Pinpoint the cell where the given text exists, returning its (x, y) midpoint coordinate. 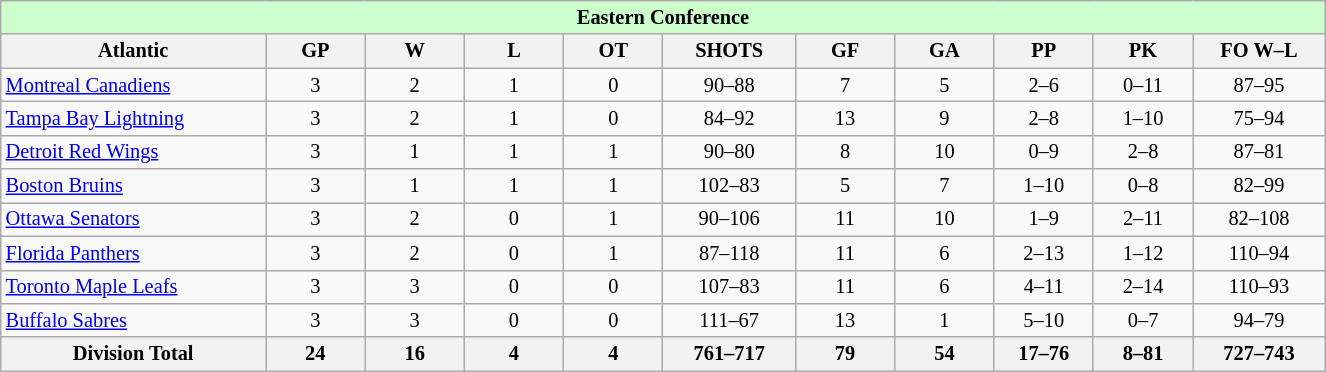
87–118 (729, 253)
110–93 (1260, 287)
GF (844, 51)
Toronto Maple Leafs (134, 287)
2–6 (1044, 85)
90–88 (729, 85)
L (514, 51)
82–99 (1260, 186)
761–717 (729, 354)
54 (944, 354)
OT (614, 51)
75–94 (1260, 118)
90–106 (729, 219)
0–11 (1142, 85)
W (414, 51)
GP (316, 51)
8 (844, 152)
110–94 (1260, 253)
1–12 (1142, 253)
5–10 (1044, 320)
SHOTS (729, 51)
Montreal Canadiens (134, 85)
Detroit Red Wings (134, 152)
PK (1142, 51)
0–8 (1142, 186)
8–81 (1142, 354)
90–80 (729, 152)
102–83 (729, 186)
0–9 (1044, 152)
Eastern Conference (663, 17)
2–13 (1044, 253)
87–95 (1260, 85)
Ottawa Senators (134, 219)
94–79 (1260, 320)
727–743 (1260, 354)
84–92 (729, 118)
0–7 (1142, 320)
4–11 (1044, 287)
Buffalo Sabres (134, 320)
Boston Bruins (134, 186)
111–67 (729, 320)
Atlantic (134, 51)
FO W–L (1260, 51)
87–81 (1260, 152)
1–9 (1044, 219)
9 (944, 118)
16 (414, 354)
2–11 (1142, 219)
82–108 (1260, 219)
79 (844, 354)
GA (944, 51)
Florida Panthers (134, 253)
Division Total (134, 354)
Tampa Bay Lightning (134, 118)
2–14 (1142, 287)
17–76 (1044, 354)
PP (1044, 51)
107–83 (729, 287)
24 (316, 354)
